Identify which cell holds the provided text, then report its [X, Y] central coordinate. 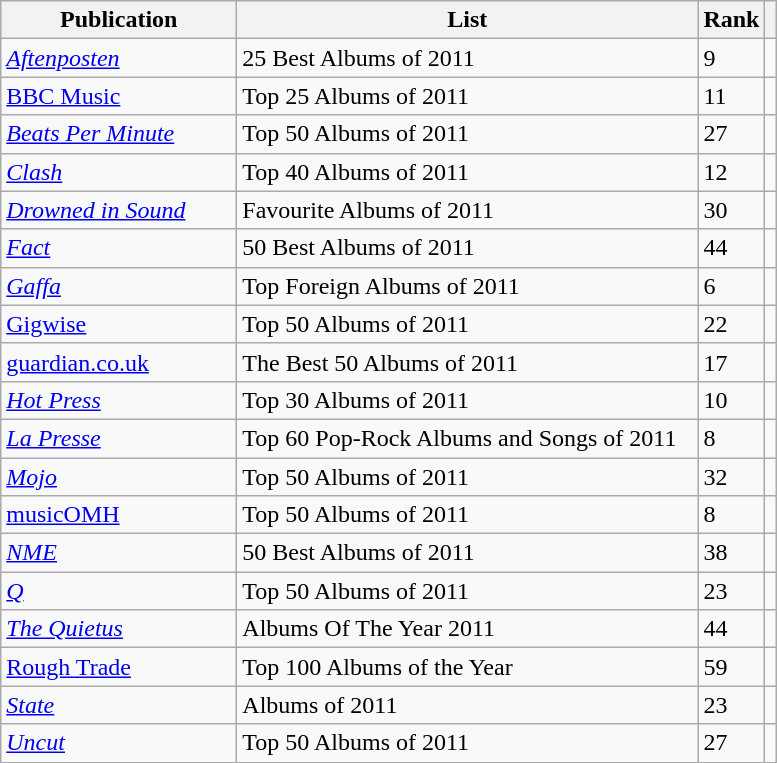
Clash [119, 172]
Top 100 Albums of the Year [468, 667]
38 [732, 553]
25 Best Albums of 2011 [468, 58]
12 [732, 172]
6 [732, 286]
NME [119, 553]
Fact [119, 248]
Albums Of The Year 2011 [468, 629]
30 [732, 210]
guardian.co.uk [119, 362]
Uncut [119, 743]
9 [732, 58]
State [119, 705]
Gaffa [119, 286]
Mojo [119, 477]
17 [732, 362]
Publication [119, 20]
Top 60 Pop-Rock Albums and Songs of 2011 [468, 438]
The Best 50 Albums of 2011 [468, 362]
BBC Music [119, 96]
Top 25 Albums of 2011 [468, 96]
The Quietus [119, 629]
32 [732, 477]
Beats Per Minute [119, 134]
59 [732, 667]
Hot Press [119, 400]
La Presse [119, 438]
Q [119, 591]
musicOMH [119, 515]
11 [732, 96]
Top Foreign Albums of 2011 [468, 286]
22 [732, 324]
List [468, 20]
Aftenposten [119, 58]
Top 30 Albums of 2011 [468, 400]
Rank [732, 20]
Favourite Albums of 2011 [468, 210]
Gigwise [119, 324]
Top 40 Albums of 2011 [468, 172]
Drowned in Sound [119, 210]
Rough Trade [119, 667]
Albums of 2011 [468, 705]
10 [732, 400]
